Search for the cell housing the specified text and yield its (x, y) center coordinate. 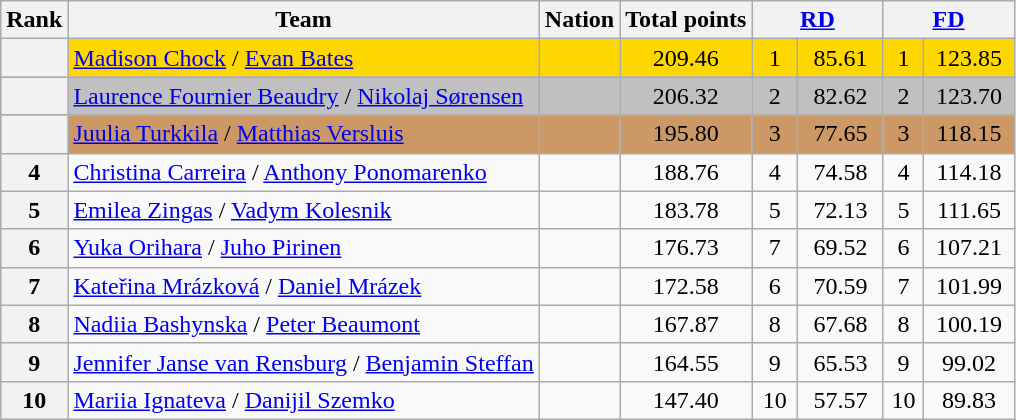
118.15 (969, 134)
Total points (686, 20)
Emilea Zingas / Vadym Kolesnik (304, 210)
195.80 (686, 134)
Nadiia Bashynska / Peter Beaumont (304, 324)
Jennifer Janse van Rensburg / Benjamin Steffan (304, 362)
Team (304, 20)
65.53 (840, 362)
209.46 (686, 58)
85.61 (840, 58)
114.18 (969, 172)
123.85 (969, 58)
82.62 (840, 96)
Christina Carreira / Anthony Ponomarenko (304, 172)
Nation (579, 20)
Yuka Orihara / Juho Pirinen (304, 248)
Laurence Fournier Beaudry / Nikolaj Sørensen (304, 96)
69.52 (840, 248)
FD (948, 20)
70.59 (840, 286)
183.78 (686, 210)
206.32 (686, 96)
RD (818, 20)
188.76 (686, 172)
147.40 (686, 400)
Rank (34, 20)
Mariia Ignateva / Danijil Szemko (304, 400)
167.87 (686, 324)
74.58 (840, 172)
77.65 (840, 134)
111.65 (969, 210)
172.58 (686, 286)
67.68 (840, 324)
176.73 (686, 248)
101.99 (969, 286)
Kateřina Mrázková / Daniel Mrázek (304, 286)
89.83 (969, 400)
99.02 (969, 362)
123.70 (969, 96)
57.57 (840, 400)
Madison Chock / Evan Bates (304, 58)
Juulia Turkkila / Matthias Versluis (304, 134)
107.21 (969, 248)
164.55 (686, 362)
72.13 (840, 210)
100.19 (969, 324)
